Provide the (X, Y) coordinate of the cell's center where the given text is located.  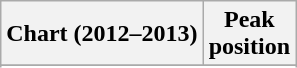
Chart (2012–2013) (102, 34)
Peakposition (249, 34)
